Pinpoint the cell where the given text exists, returning its [x, y] midpoint coordinate. 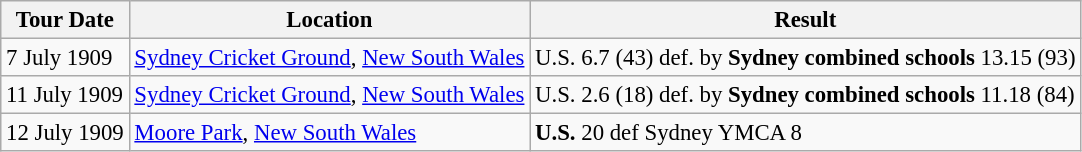
Tour Date [65, 20]
12 July 1909 [65, 133]
U.S. 2.6 (18) def. by Sydney combined schools 11.18 (84) [806, 95]
Location [330, 20]
7 July 1909 [65, 58]
Moore Park, New South Wales [330, 133]
U.S. 6.7 (43) def. by Sydney combined schools 13.15 (93) [806, 58]
11 July 1909 [65, 95]
U.S. 20 def Sydney YMCA 8 [806, 133]
Result [806, 20]
